Locate the cell with the specified text and output its [X, Y] center coordinate. 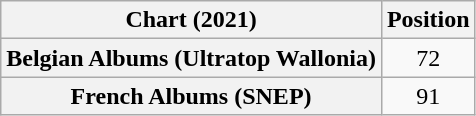
Position [428, 20]
Belgian Albums (Ultratop Wallonia) [192, 58]
French Albums (SNEP) [192, 96]
72 [428, 58]
91 [428, 96]
Chart (2021) [192, 20]
